Extract the [x, y] coordinate from the center of the cell holding the provided text.  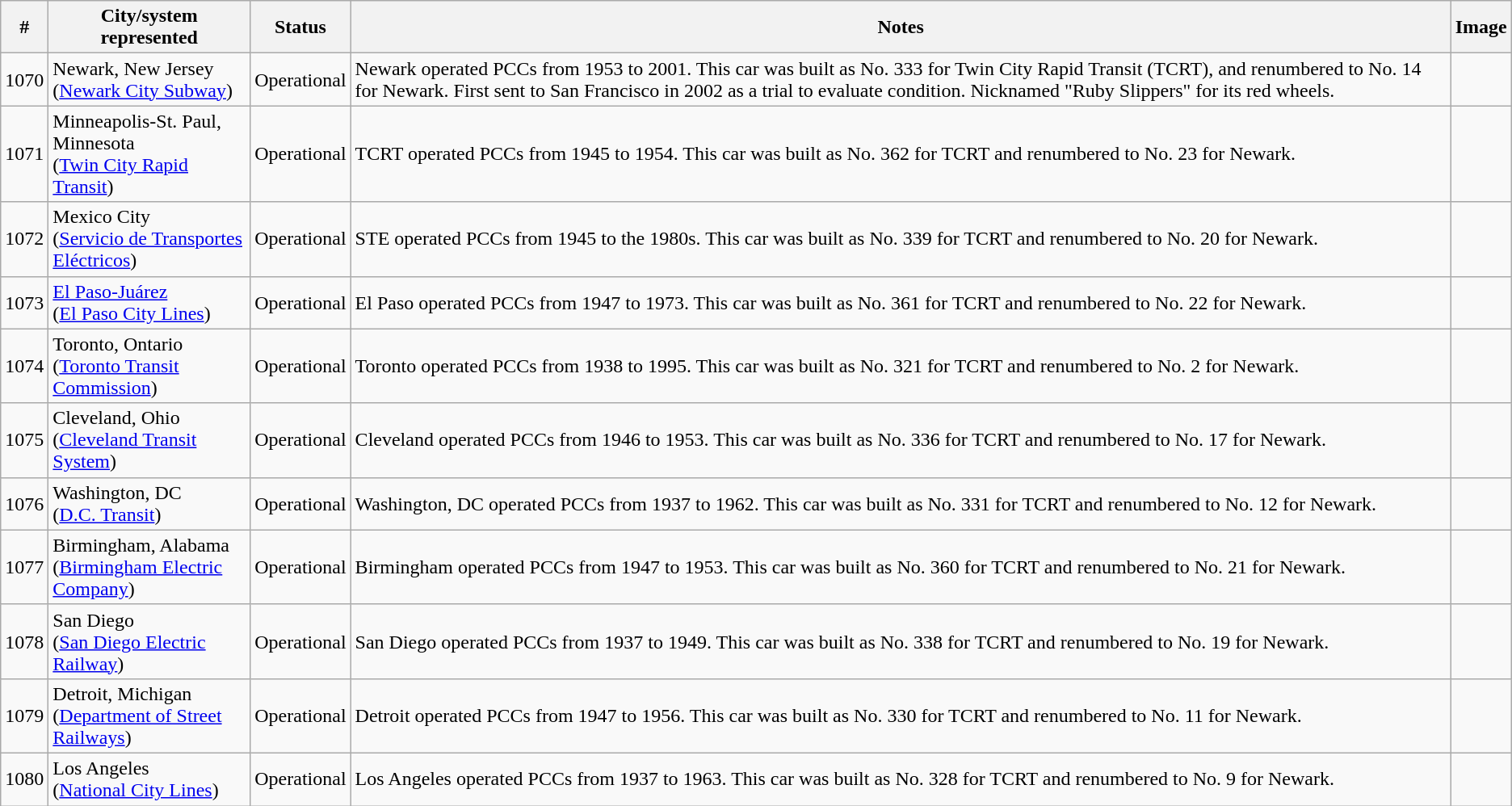
Notes [901, 27]
1077 [24, 567]
Los Angeles(National City Lines) [149, 779]
1075 [24, 440]
Detroit operated PCCs from 1947 to 1956. This car was built as No. 330 for TCRT and renumbered to No. 11 for Newark. [901, 716]
Image [1481, 27]
1072 [24, 239]
Cleveland, Ohio(Cleveland Transit System) [149, 440]
1076 [24, 504]
Los Angeles operated PCCs from 1937 to 1963. This car was built as No. 328 for TCRT and renumbered to No. 9 for Newark. [901, 779]
Detroit, Michigan(Department of Street Railways) [149, 716]
Birmingham operated PCCs from 1947 to 1953. This car was built as No. 360 for TCRT and renumbered to No. 21 for Newark. [901, 567]
1080 [24, 779]
Washington, DC(D.C. Transit) [149, 504]
1074 [24, 366]
TCRT operated PCCs from 1945 to 1954. This car was built as No. 362 for TCRT and renumbered to No. 23 for Newark. [901, 153]
Mexico City(Servicio de Transportes Eléctricos) [149, 239]
Status [300, 27]
Birmingham, Alabama(Birmingham Electric Company) [149, 567]
San Diego operated PCCs from 1937 to 1949. This car was built as No. 338 for TCRT and renumbered to No. 19 for Newark. [901, 641]
1071 [24, 153]
City/system represented [149, 27]
1079 [24, 716]
1078 [24, 641]
# [24, 27]
Toronto, Ontario(Toronto Transit Commission) [149, 366]
San Diego(San Diego Electric Railway) [149, 641]
Minneapolis-St. Paul, Minnesota(Twin City Rapid Transit) [149, 153]
El Paso-Juárez(El Paso City Lines) [149, 302]
Newark, New Jersey(Newark City Subway) [149, 79]
Cleveland operated PCCs from 1946 to 1953. This car was built as No. 336 for TCRT and renumbered to No. 17 for Newark. [901, 440]
El Paso operated PCCs from 1947 to 1973. This car was built as No. 361 for TCRT and renumbered to No. 22 for Newark. [901, 302]
1073 [24, 302]
STE operated PCCs from 1945 to the 1980s. This car was built as No. 339 for TCRT and renumbered to No. 20 for Newark. [901, 239]
1070 [24, 79]
Washington, DC operated PCCs from 1937 to 1962. This car was built as No. 331 for TCRT and renumbered to No. 12 for Newark. [901, 504]
Toronto operated PCCs from 1938 to 1995. This car was built as No. 321 for TCRT and renumbered to No. 2 for Newark. [901, 366]
